Determine the (X, Y) coordinate at the center of the cell enclosing the given text.  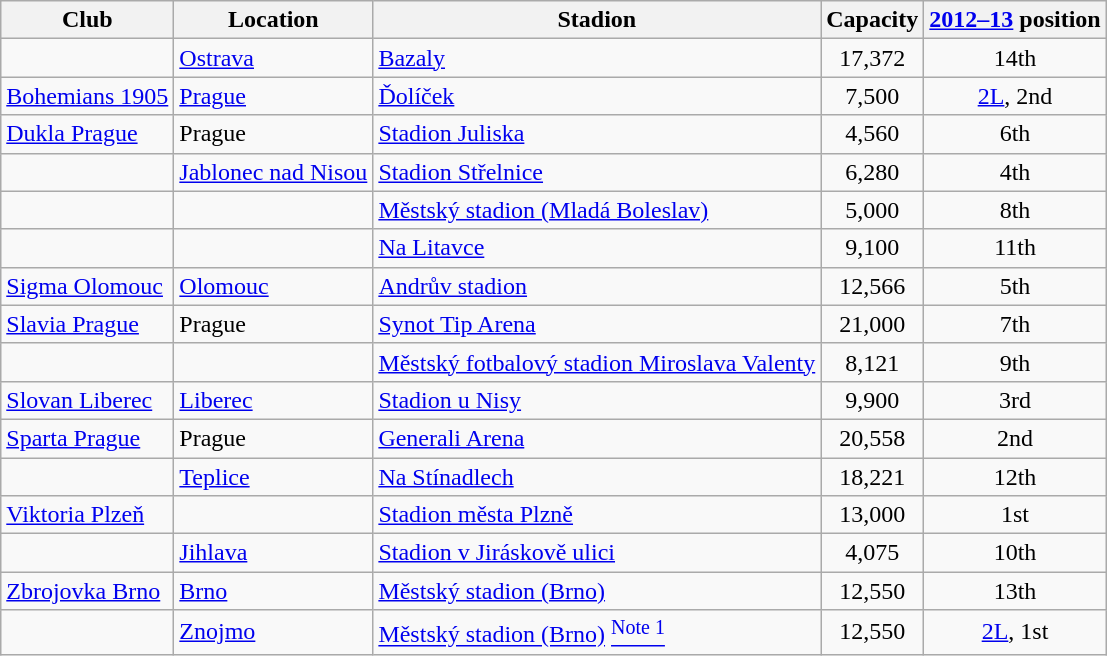
1st (1015, 515)
7,500 (872, 96)
Na Litavce (597, 248)
Městský stadion (Mladá Boleslav) (597, 210)
9th (1015, 362)
2L, 1st (1015, 632)
Stadion v Jiráskově ulici (597, 553)
Stadion (597, 20)
14th (1015, 58)
Generali Arena (597, 438)
Andrův stadion (597, 286)
Stadion Juliska (597, 134)
2nd (1015, 438)
Jihlava (274, 553)
Liberec (274, 400)
12,566 (872, 286)
4th (1015, 172)
Teplice (274, 477)
Stadion u Nisy (597, 400)
Capacity (872, 20)
3rd (1015, 400)
4,075 (872, 553)
20,558 (872, 438)
Ostrava (274, 58)
8th (1015, 210)
Slavia Prague (88, 324)
Jablonec nad Nisou (274, 172)
2L, 2nd (1015, 96)
Stadion města Plzně (597, 515)
Brno (274, 591)
7th (1015, 324)
Bazaly (597, 58)
Bohemians 1905 (88, 96)
5,000 (872, 210)
Viktoria Plzeň (88, 515)
6,280 (872, 172)
2012–13 position (1015, 20)
5th (1015, 286)
13th (1015, 591)
Slovan Liberec (88, 400)
Městský fotbalový stadion Miroslava Valenty (597, 362)
Location (274, 20)
17,372 (872, 58)
9,900 (872, 400)
Olomouc (274, 286)
Synot Tip Arena (597, 324)
Na Stínadlech (597, 477)
Sparta Prague (88, 438)
Ďolíček (597, 96)
Stadion Střelnice (597, 172)
Zbrojovka Brno (88, 591)
Dukla Prague (88, 134)
4,560 (872, 134)
6th (1015, 134)
21,000 (872, 324)
Club (88, 20)
Městský stadion (Brno) (597, 591)
9,100 (872, 248)
Městský stadion (Brno) Note 1 (597, 632)
12th (1015, 477)
10th (1015, 553)
18,221 (872, 477)
11th (1015, 248)
Sigma Olomouc (88, 286)
Znojmo (274, 632)
8,121 (872, 362)
13,000 (872, 515)
